Locate the cell with the specified text and output its (X, Y) center coordinate. 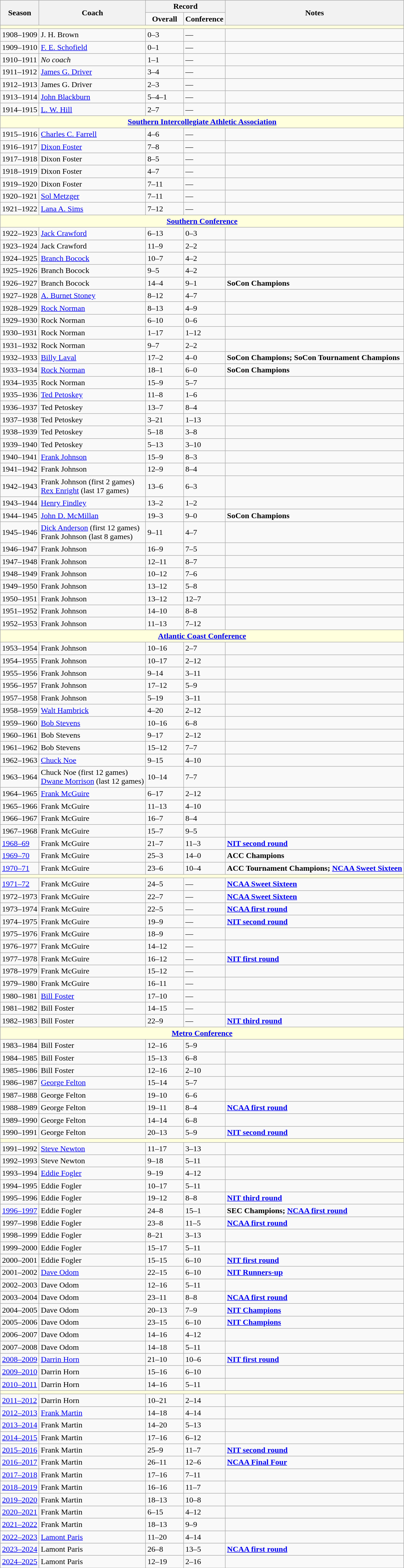
13–5 (204, 1549)
1950–1951 (20, 599)
Atlantic Coast Conference (202, 636)
1987–1988 (20, 1095)
11–17 (165, 1148)
9–18 (165, 1161)
2–10 (204, 1070)
9–17 (165, 735)
23–6 (165, 868)
John Blackburn (93, 97)
12–19 (165, 1562)
6–0 (204, 370)
1939–1940 (20, 445)
15–1 (204, 1211)
1990–1991 (20, 1132)
4–9 (204, 308)
1960–1961 (20, 735)
John D. McMillan (93, 515)
1956–1957 (20, 686)
Season (20, 13)
1917–1918 (20, 159)
1935–1936 (20, 395)
2–3 (165, 84)
1971–72 (20, 884)
Dick Anderson (first 12 games)Frank Johnson (last 8 games) (93, 532)
13–7 (165, 407)
25–3 (165, 856)
Overall (165, 19)
9–9 (204, 1524)
1953–1954 (20, 648)
2–16 (204, 1562)
Notes (315, 13)
Metro Conference (202, 1033)
ACC Tournament Champions; NCAA Sweet Sixteen (315, 868)
10–8 (204, 1500)
2003–2004 (20, 1297)
1963–1964 (20, 777)
Chuck Noe (93, 760)
2018–2019 (20, 1487)
1936–1937 (20, 407)
L. W. Hill (93, 109)
14–12 (165, 946)
ACC Champions (315, 856)
13–6 (165, 486)
6–12 (204, 1438)
12–6 (204, 1462)
0–6 (204, 320)
1909–1910 (20, 47)
1914–1915 (20, 109)
1962–1963 (20, 760)
2023–2024 (20, 1549)
1994–1995 (20, 1186)
22–15 (165, 1273)
1998–1999 (20, 1235)
9–19 (165, 1173)
11–20 (165, 1537)
1921–1922 (20, 209)
19–12 (165, 1198)
19–11 (165, 1108)
1983–1984 (20, 1046)
1913–1914 (20, 97)
Record (186, 7)
2016–2017 (20, 1462)
Lana A. Sims (93, 209)
Frank Johnson (first 2 games)Rex Enright (last 17 games) (93, 486)
1995–1996 (20, 1198)
10–6 (204, 1360)
1986–1987 (20, 1083)
15–15 (165, 1260)
4–0 (204, 358)
15–13 (165, 1058)
1916–1917 (20, 146)
2019–2020 (20, 1500)
6–3 (204, 486)
23–11 (165, 1297)
2005–2006 (20, 1322)
1922–1923 (20, 234)
5–8 (204, 586)
8–5 (165, 159)
24–5 (165, 884)
4–20 (165, 710)
1928–1929 (20, 308)
15–17 (165, 1248)
1970–71 (20, 868)
SoCon Champions; SoCon Tournament Champions (315, 358)
1993–1994 (20, 1173)
26–8 (165, 1549)
1969–70 (20, 856)
2007–2008 (20, 1347)
19–3 (165, 515)
1997–1998 (20, 1223)
2006–2007 (20, 1334)
2015–2016 (20, 1450)
22–5 (165, 909)
Billy Laval (93, 358)
8–7 (204, 561)
1988–1989 (20, 1108)
1920–1921 (20, 196)
1930–1931 (20, 333)
Coach (93, 13)
1924–1925 (20, 258)
14–14 (165, 1120)
2017–2018 (20, 1475)
1–17 (165, 333)
14–20 (165, 1425)
1927–1928 (20, 295)
10–21 (165, 1400)
16–9 (165, 549)
1966–1967 (20, 819)
26–11 (165, 1462)
NCAA Final Four (315, 1462)
Henry Findley (93, 503)
1985–1986 (20, 1070)
18–1 (165, 370)
1933–1934 (20, 370)
1967–1968 (20, 831)
19–10 (165, 1095)
Southern Conference (202, 221)
F. E. Schofield (93, 47)
1977–1978 (20, 958)
Charles C. Farrell (93, 134)
1937–1938 (20, 420)
14–4 (165, 283)
1938–1939 (20, 432)
2020–2021 (20, 1512)
1984–1985 (20, 1058)
22–9 (165, 1021)
1968–69 (20, 843)
1989–1990 (20, 1120)
1912–1913 (20, 84)
24–8 (165, 1211)
1911–1912 (20, 72)
8–21 (165, 1235)
Southern Intercollegiate Athletic Association (202, 122)
9–11 (165, 532)
1974–1975 (20, 921)
1908–1909 (20, 35)
10–12 (165, 574)
1991–1992 (20, 1148)
4–6 (165, 134)
1918–1919 (20, 172)
2001–2002 (20, 1273)
2012–2013 (20, 1413)
1992–1993 (20, 1161)
2008–2009 (20, 1360)
14–10 (165, 611)
1954–1955 (20, 661)
1915–1916 (20, 134)
21–7 (165, 843)
6–6 (204, 1095)
21–10 (165, 1360)
1957–1958 (20, 698)
12–9 (165, 469)
2013–2014 (20, 1425)
7–5 (204, 549)
0–1 (165, 47)
1947–1948 (20, 561)
16–11 (165, 984)
1940–1941 (20, 457)
9–7 (165, 345)
6–13 (165, 234)
11–8 (165, 395)
1–12 (204, 333)
1980–1981 (20, 996)
2011–2012 (20, 1400)
13–2 (165, 503)
3–21 (165, 420)
1923–1924 (20, 246)
3–10 (204, 445)
8–3 (204, 457)
2–14 (204, 1400)
11–9 (165, 246)
A. Burnet Stoney (93, 295)
5–19 (165, 698)
23–8 (165, 1223)
15–14 (165, 1083)
1910–1911 (20, 60)
Sol Metzger (93, 196)
1–2 (204, 503)
1919–1920 (20, 184)
1976–1977 (20, 946)
1931–1932 (20, 345)
1964–1965 (20, 794)
16–12 (165, 958)
11–3 (204, 843)
1943–1944 (20, 503)
16–7 (165, 819)
14–15 (165, 1008)
2009–2010 (20, 1372)
12–7 (204, 599)
9–15 (165, 760)
2004–2005 (20, 1310)
2021–2022 (20, 1524)
1946–1947 (20, 549)
15–16 (165, 1372)
1965–1966 (20, 806)
7–8 (165, 146)
1929–1930 (20, 320)
Conference (204, 19)
8–12 (165, 295)
1951–1952 (20, 611)
10–14 (165, 777)
Chuck Noe (first 12 games)Dwane Morrison (last 12 games) (93, 777)
1975–1976 (20, 934)
1978–1979 (20, 971)
1926–1927 (20, 283)
1941–1942 (20, 469)
10–4 (204, 868)
11–5 (204, 1223)
1972–1973 (20, 897)
1949–1950 (20, 586)
8–13 (165, 308)
2010–2011 (20, 1384)
17–10 (165, 996)
1959–1960 (20, 723)
17–12 (165, 686)
7–6 (204, 574)
14–0 (204, 856)
12–11 (165, 561)
2002–2003 (20, 1285)
1948–1949 (20, 574)
1952–1953 (20, 624)
6–17 (165, 794)
NIT Runners-up (315, 1273)
7–9 (204, 1310)
5–4–1 (165, 97)
1925–1926 (20, 271)
SEC Champions; NCAA first round (315, 1211)
18–9 (165, 934)
6–15 (165, 1512)
1958–1959 (20, 710)
1979–1980 (20, 984)
2022–2023 (20, 1537)
3–8 (204, 432)
25–9 (165, 1450)
1945–1946 (20, 532)
1934–1935 (20, 383)
1999–2000 (20, 1248)
22–7 (165, 897)
19–9 (165, 921)
Walt Hambrick (93, 710)
1982–1983 (20, 1021)
1–13 (204, 420)
10–7 (165, 258)
2000–2001 (20, 1260)
1942–1943 (20, 486)
1944–1945 (20, 515)
1996–1997 (20, 1211)
J. H. Brown (93, 35)
9–1 (204, 283)
1–1 (165, 60)
9–0 (204, 515)
1981–1982 (20, 1008)
17–2 (165, 358)
5–18 (165, 432)
1932–1933 (20, 358)
23–15 (165, 1322)
1973–1974 (20, 909)
1961–1962 (20, 747)
1955–1956 (20, 673)
2024–2025 (20, 1562)
16–16 (165, 1487)
15–7 (165, 831)
9–14 (165, 673)
3–4 (165, 72)
2014–2015 (20, 1438)
1–6 (204, 395)
No coach (93, 60)
